Locate the cell with the specified text and output its [x, y] center coordinate. 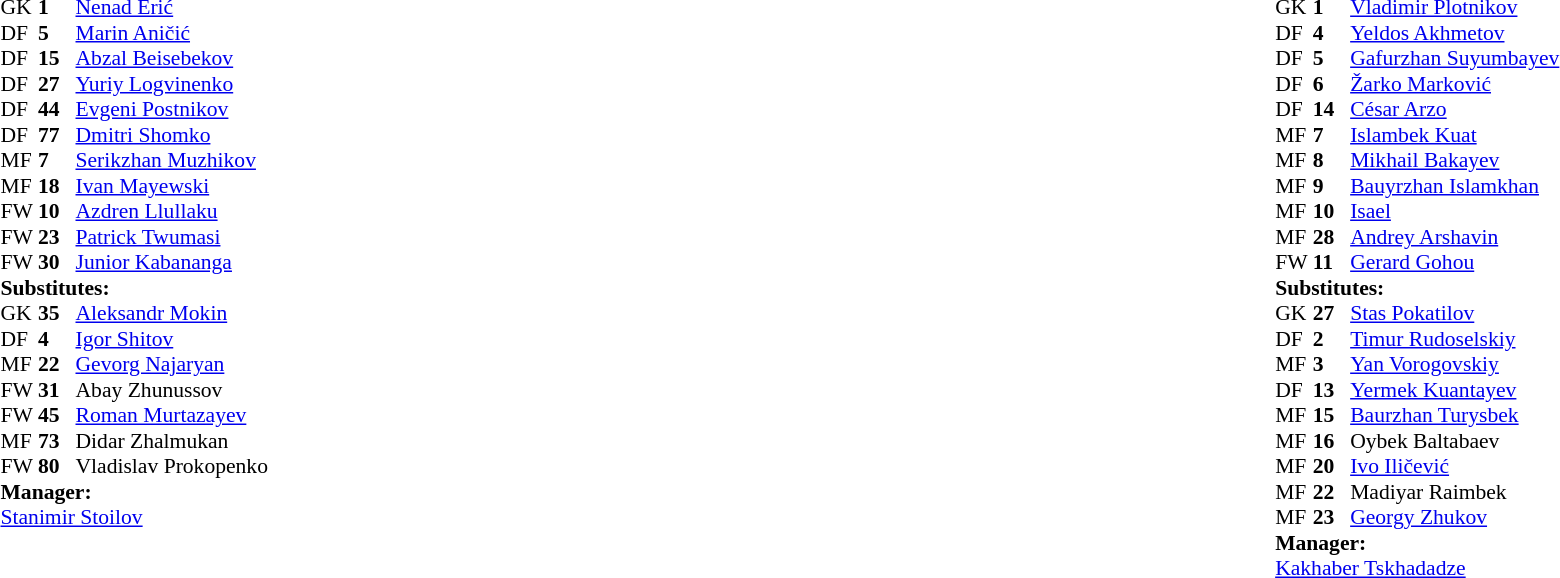
Azdren Llullaku [172, 211]
Yuriy Logvinenko [172, 84]
9 [1332, 186]
Ivo Iličević [1454, 467]
Baurzhan Turysbek [1454, 415]
73 [57, 441]
Vladislav Prokopenko [172, 467]
Abzal Beisebekov [172, 59]
Timur Rudoselskiy [1454, 339]
Didar Zhalmukan [172, 441]
31 [57, 390]
Mikhail Bakayev [1454, 161]
Bauyrzhan Islamkhan [1454, 186]
Ivan Mayewski [172, 186]
8 [1332, 161]
Evgeni Postnikov [172, 109]
Georgy Zhukov [1454, 517]
44 [57, 109]
Gafurzhan Suyumbayev [1454, 59]
Islambek Kuat [1454, 135]
Žarko Marković [1454, 84]
35 [57, 313]
14 [1332, 109]
28 [1332, 237]
Yeldos Akhmetov [1454, 33]
80 [57, 467]
13 [1332, 390]
Isael [1454, 211]
Yermek Kuantayev [1454, 390]
Gerard Gohou [1454, 263]
Gevorg Najaryan [172, 365]
45 [57, 415]
30 [57, 263]
Serikzhan Muzhikov [172, 161]
Patrick Twumasi [172, 237]
Andrey Arshavin [1454, 237]
6 [1332, 84]
11 [1332, 263]
Aleksandr Mokin [172, 313]
Igor Shitov [172, 339]
Junior Kabananga [172, 263]
Madiyar Raimbek [1454, 492]
Abay Zhunussov [172, 390]
3 [1332, 365]
Stas Pokatilov [1454, 313]
18 [57, 186]
Stanimir Stoilov [134, 517]
20 [1332, 467]
2 [1332, 339]
Roman Murtazayev [172, 415]
77 [57, 135]
Oybek Baltabaev [1454, 441]
Dmitri Shomko [172, 135]
16 [1332, 441]
Marin Aničić [172, 33]
César Arzo [1454, 109]
Yan Vorogovskiy [1454, 365]
